Capture the cell that displays the provided text and extract its (X, Y) central coordinate. 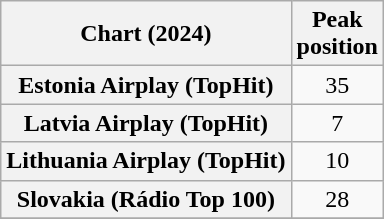
Slovakia (Rádio Top 100) (146, 199)
Estonia Airplay (TopHit) (146, 85)
Latvia Airplay (TopHit) (146, 123)
10 (337, 161)
Peakposition (337, 34)
Chart (2024) (146, 34)
35 (337, 85)
7 (337, 123)
28 (337, 199)
Lithuania Airplay (TopHit) (146, 161)
